Pinpoint the cell where the given text exists, returning its (x, y) midpoint coordinate. 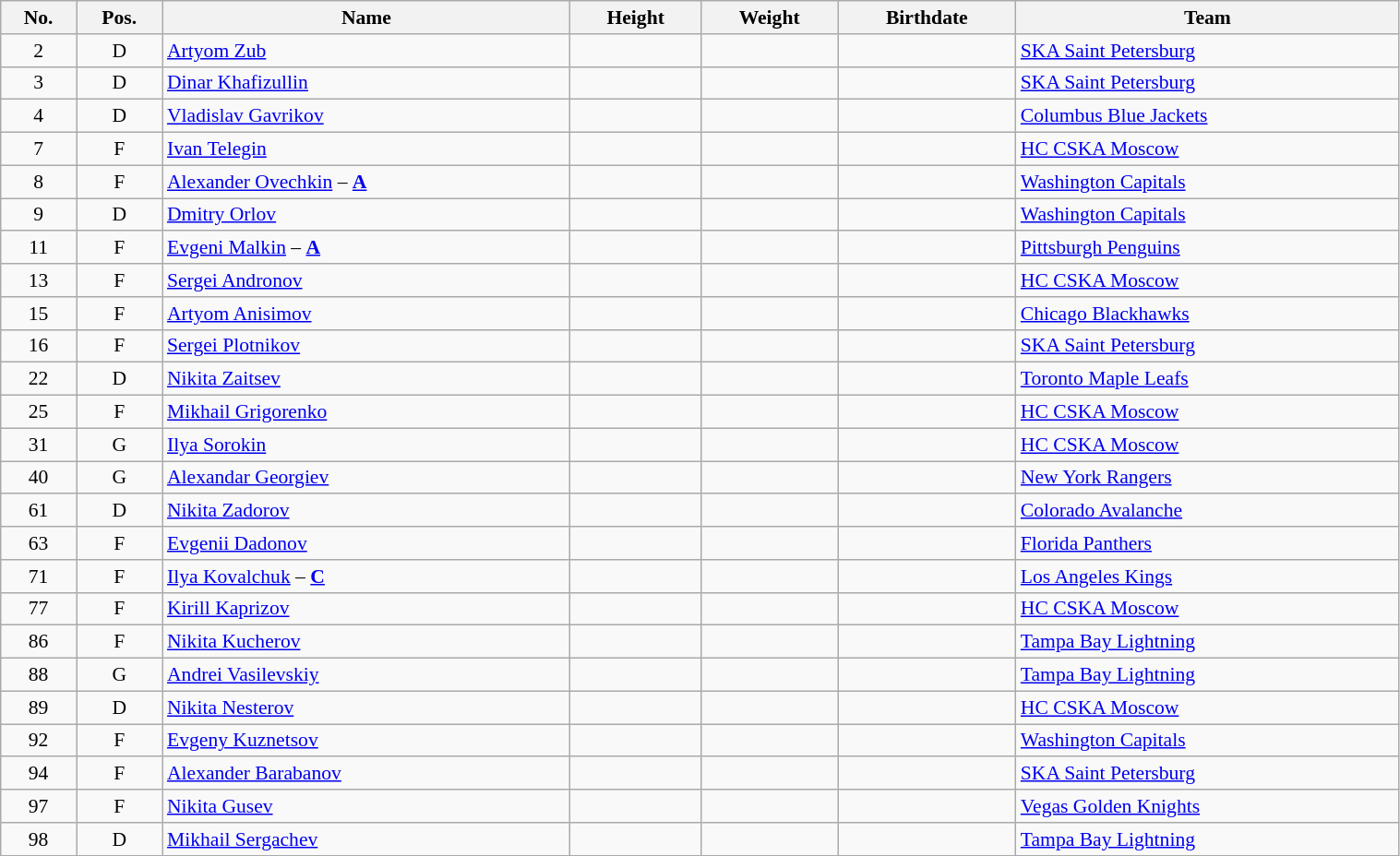
No. (39, 18)
94 (39, 774)
22 (39, 379)
Evgeni Malkin – A (366, 248)
Alexander Barabanov (366, 774)
Nikita Zaitsev (366, 379)
77 (39, 609)
Nikita Zadorov (366, 511)
2 (39, 51)
Los Angeles Kings (1207, 577)
Ilya Kovalchuk – C (366, 577)
15 (39, 314)
97 (39, 806)
61 (39, 511)
Artyom Anisimov (366, 314)
Chicago Blackhawks (1207, 314)
Dinar Khafizullin (366, 83)
Weight (769, 18)
Ilya Sorokin (366, 445)
Vegas Golden Knights (1207, 806)
4 (39, 116)
Height (635, 18)
Nikita Gusev (366, 806)
7 (39, 149)
92 (39, 741)
Alexander Ovechkin – A (366, 182)
16 (39, 346)
Birthdate (927, 18)
Pos. (118, 18)
Pittsburgh Penguins (1207, 248)
Andrei Vasilevskiy (366, 675)
8 (39, 182)
Evgeny Kuznetsov (366, 741)
Florida Panthers (1207, 543)
Colorado Avalanche (1207, 511)
88 (39, 675)
Mikhail Sergachev (366, 839)
Toronto Maple Leafs (1207, 379)
31 (39, 445)
Team (1207, 18)
Mikhail Grigorenko (366, 412)
Sergei Plotnikov (366, 346)
71 (39, 577)
25 (39, 412)
Sergei Andronov (366, 280)
Nikita Kucherov (366, 642)
New York Rangers (1207, 478)
Kirill Kaprizov (366, 609)
13 (39, 280)
Alexandar Georgiev (366, 478)
9 (39, 215)
3 (39, 83)
Artyom Zub (366, 51)
98 (39, 839)
89 (39, 707)
Vladislav Gavrikov (366, 116)
40 (39, 478)
Evgenii Dadonov (366, 543)
Columbus Blue Jackets (1207, 116)
63 (39, 543)
Nikita Nesterov (366, 707)
Ivan Telegin (366, 149)
Name (366, 18)
86 (39, 642)
11 (39, 248)
Dmitry Orlov (366, 215)
